Identify which cell holds the provided text, then report its [x, y] central coordinate. 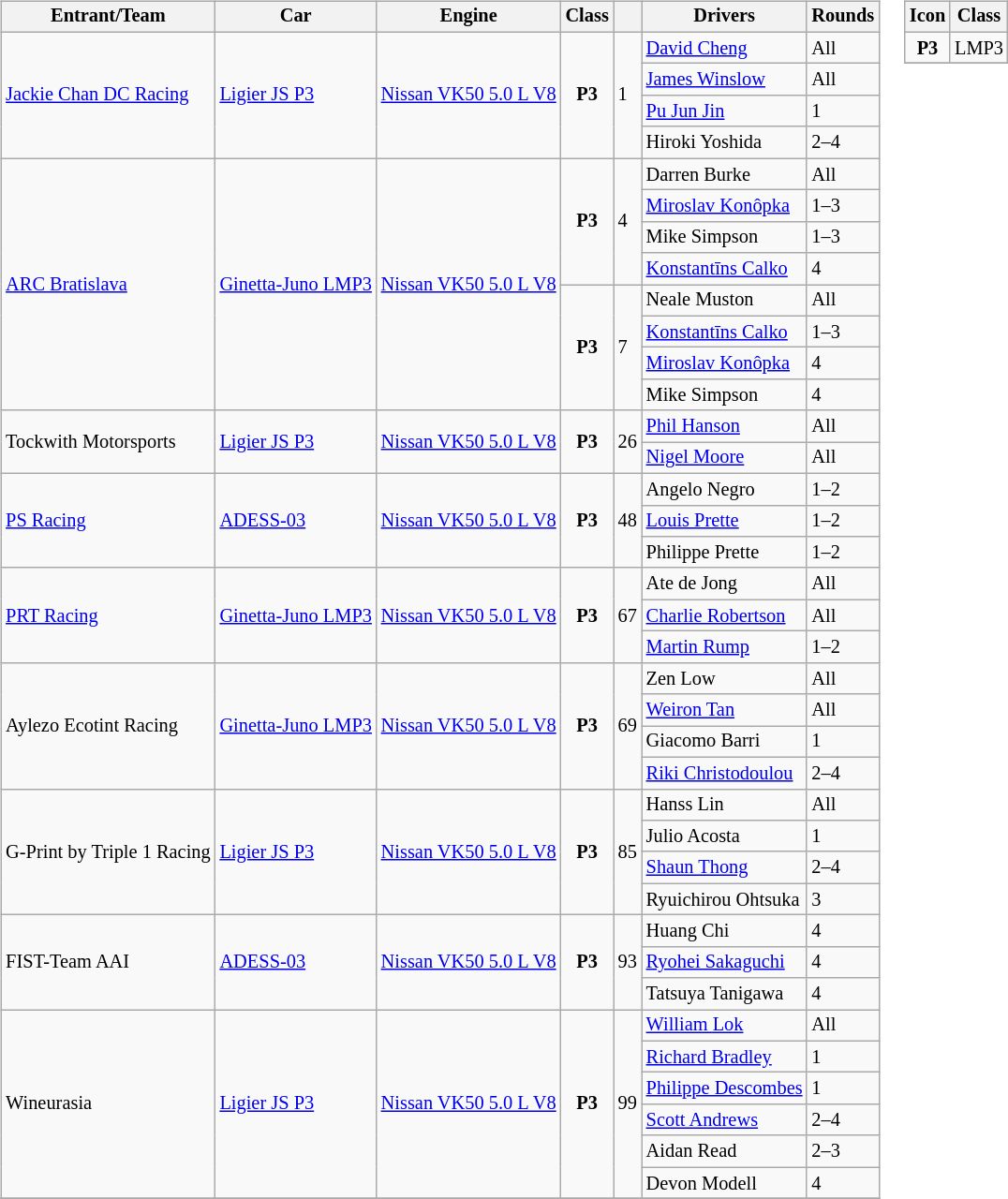
Tatsuya Tanigawa [725, 994]
Ate de Jong [725, 584]
Car [296, 17]
Tockwith Motorsports [108, 442]
LMP3 [979, 48]
93 [628, 963]
Phil Hanson [725, 426]
ARC Bratislava [108, 285]
Ryuichirou Ohtsuka [725, 899]
Drivers [725, 17]
85 [628, 852]
Angelo Negro [725, 489]
G-Print by Triple 1 Racing [108, 852]
Philippe Prette [725, 553]
Hanss Lin [725, 805]
Entrant/Team [108, 17]
PRT Racing [108, 614]
69 [628, 725]
Darren Burke [725, 174]
Nigel Moore [725, 458]
William Lok [725, 1026]
Richard Bradley [725, 1057]
Rounds [843, 17]
Weiron Tan [725, 710]
Neale Muston [725, 301]
Philippe Descombes [725, 1088]
99 [628, 1104]
Charlie Robertson [725, 615]
Shaun Thong [725, 867]
Riki Christodoulou [725, 773]
Wineurasia [108, 1104]
2–3 [843, 1151]
Giacomo Barri [725, 742]
3 [843, 899]
26 [628, 442]
67 [628, 614]
Devon Modell [725, 1183]
Zen Low [725, 678]
Huang Chi [725, 931]
Ryohei Sakaguchi [725, 962]
Louis Prette [725, 521]
Scott Andrews [725, 1120]
7 [628, 348]
Martin Rump [725, 647]
Aidan Read [725, 1151]
48 [628, 521]
Hiroki Yoshida [725, 142]
Pu Jun Jin [725, 111]
Julio Acosta [725, 836]
Engine [468, 17]
Jackie Chan DC Racing [108, 96]
David Cheng [725, 48]
Icon [927, 17]
PS Racing [108, 521]
Aylezo Ecotint Racing [108, 725]
FIST-Team AAI [108, 963]
James Winslow [725, 80]
